Identify which cell holds the provided text, then report its [x, y] central coordinate. 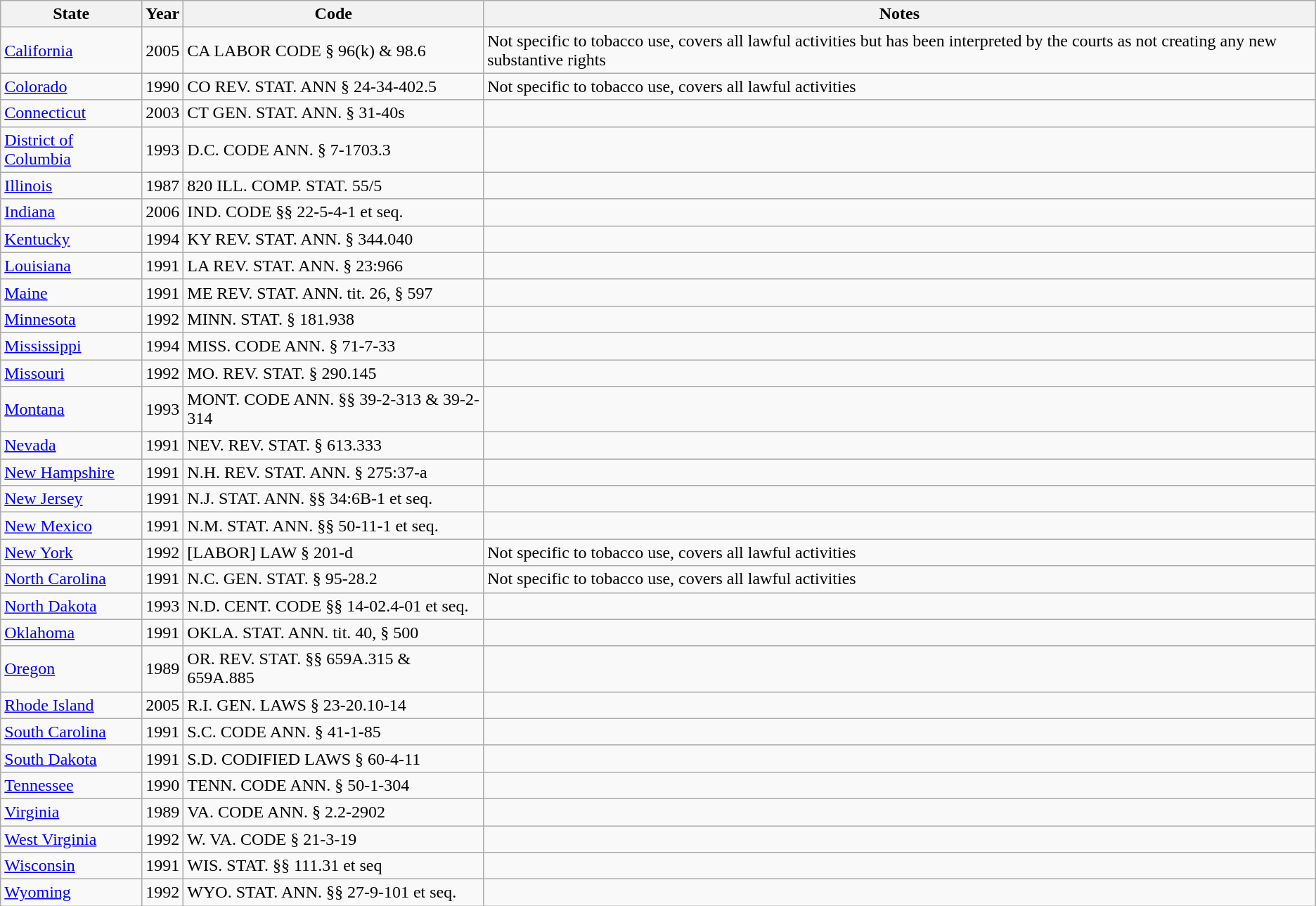
New York [72, 552]
NEV. REV. STAT. § 613.333 [333, 446]
MO. REV. STAT. § 290.145 [333, 373]
Indiana [72, 212]
S.D. CODIFIED LAWS § 60-4-11 [333, 758]
1987 [163, 186]
South Carolina [72, 732]
Maine [72, 292]
N.H. REV. STAT. ANN. § 275:37-a [333, 472]
Minnesota [72, 319]
820 ILL. COMP. STAT. 55/5 [333, 186]
New Hampshire [72, 472]
ME REV. STAT. ANN. tit. 26, § 597 [333, 292]
N.D. CENT. CODE §§ 14-02.4-01 et seq. [333, 606]
Oklahoma [72, 633]
Nevada [72, 446]
North Dakota [72, 606]
MINN. STAT. § 181.938 [333, 319]
Code [333, 14]
2003 [163, 113]
MONT. CODE ANN. §§ 39-2-313 & 39-2-314 [333, 409]
N.M. STAT. ANN. §§ 50-11-1 et seq. [333, 526]
District of Columbia [72, 149]
Illinois [72, 186]
CO REV. STAT. ANN § 24-34-402.5 [333, 86]
N.C. GEN. STAT. § 95-28.2 [333, 579]
Not specific to tobacco use, covers all lawful activities but has been interpreted by the courts as not creating any new substantive rights [900, 51]
S.C. CODE ANN. § 41-1-85 [333, 732]
MISS. CODE ANN. § 71-7-33 [333, 346]
R.I. GEN. LAWS § 23-20.10-14 [333, 705]
Year [163, 14]
Wyoming [72, 893]
Wisconsin [72, 866]
Louisiana [72, 266]
OKLA. STAT. ANN. tit. 40, § 500 [333, 633]
[LABOR] LAW § 201-d [333, 552]
Colorado [72, 86]
New Jersey [72, 499]
IND. CODE §§ 22-5-4-1 et seq. [333, 212]
Montana [72, 409]
California [72, 51]
Missouri [72, 373]
D.C. CODE ANN. § 7-1703.3 [333, 149]
Mississippi [72, 346]
Rhode Island [72, 705]
2006 [163, 212]
CT GEN. STAT. ANN. § 31-40s [333, 113]
Virginia [72, 812]
Notes [900, 14]
State [72, 14]
W. VA. CODE § 21-3-19 [333, 839]
OR. REV. STAT. §§ 659A.315 & 659A.885 [333, 669]
CA LABOR CODE § 96(k) & 98.6 [333, 51]
Oregon [72, 669]
New Mexico [72, 526]
TENN. CODE ANN. § 50-1-304 [333, 785]
South Dakota [72, 758]
West Virginia [72, 839]
N.J. STAT. ANN. §§ 34:6B-1 et seq. [333, 499]
VA. CODE ANN. § 2.2-2902 [333, 812]
WIS. STAT. §§ 111.31 et seq [333, 866]
LA REV. STAT. ANN. § 23:966 [333, 266]
Connecticut [72, 113]
Tennessee [72, 785]
KY REV. STAT. ANN. § 344.040 [333, 239]
Kentucky [72, 239]
North Carolina [72, 579]
WYO. STAT. ANN. §§ 27-9-101 et seq. [333, 893]
